For the text-containing cell, return its midpoint in (X, Y) coordinate format. 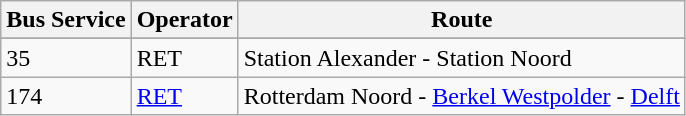
Bus Service (66, 20)
35 (66, 58)
174 (66, 96)
Operator (184, 20)
Rotterdam Noord - Berkel Westpolder - Delft (462, 96)
Route (462, 20)
Station Alexander - Station Noord (462, 58)
